Capture the cell that displays the provided text and extract its (X, Y) central coordinate. 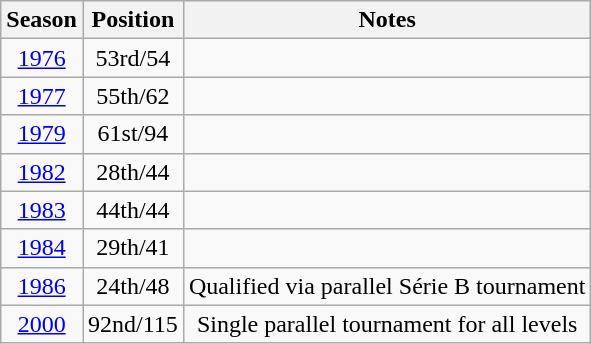
Single parallel tournament for all levels (387, 324)
1983 (42, 210)
55th/62 (132, 96)
92nd/115 (132, 324)
29th/41 (132, 248)
53rd/54 (132, 58)
2000 (42, 324)
44th/44 (132, 210)
Season (42, 20)
1982 (42, 172)
1976 (42, 58)
1979 (42, 134)
1977 (42, 96)
24th/48 (132, 286)
1984 (42, 248)
Notes (387, 20)
61st/94 (132, 134)
Position (132, 20)
1986 (42, 286)
28th/44 (132, 172)
Qualified via parallel Série B tournament (387, 286)
